Detect which cell encompasses the target text, then output its [X, Y] center coordinate. 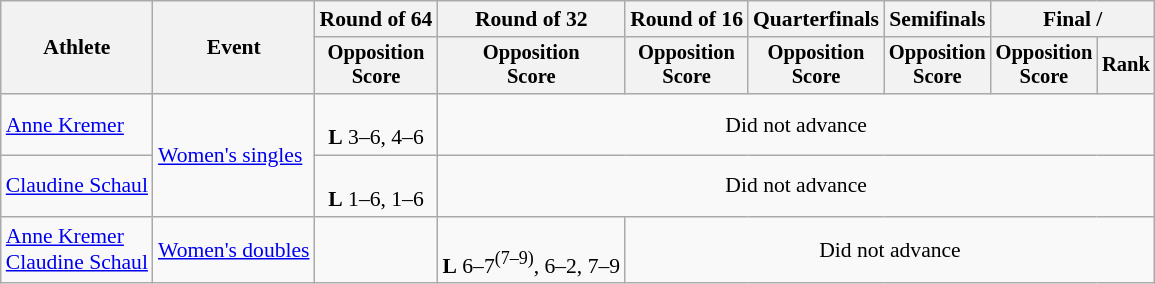
Women's singles [234, 155]
Round of 64 [376, 19]
Round of 16 [686, 19]
Rank [1126, 66]
L 1–6, 1–6 [376, 186]
Anne Kremer [77, 124]
Quarterfinals [816, 19]
Event [234, 48]
Athlete [77, 48]
Women's doubles [234, 250]
Claudine Schaul [77, 186]
L 6–7(7–9), 6–2, 7–9 [531, 250]
L 3–6, 4–6 [376, 124]
Final / [1073, 19]
Round of 32 [531, 19]
Anne KremerClaudine Schaul [77, 250]
Semifinals [938, 19]
